Provide the [X, Y] coordinate of the cell's center where the given text is located.  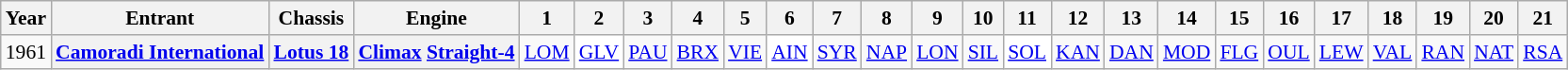
21 [1543, 18]
7 [837, 18]
5 [745, 18]
Entrant [160, 18]
20 [1494, 18]
DAN [1132, 52]
OUL [1288, 52]
SIL [983, 52]
Lotus 18 [311, 52]
MOD [1187, 52]
17 [1341, 18]
SOL [1026, 52]
BRX [699, 52]
12 [1077, 18]
VAL [1393, 52]
14 [1187, 18]
LOM [547, 52]
1961 [26, 52]
10 [983, 18]
VIE [745, 52]
15 [1239, 18]
Chassis [311, 18]
LEW [1341, 52]
11 [1026, 18]
Climax Straight-4 [436, 52]
RSA [1543, 52]
9 [937, 18]
PAU [648, 52]
3 [648, 18]
SYR [837, 52]
KAN [1077, 52]
Year [26, 18]
6 [789, 18]
16 [1288, 18]
13 [1132, 18]
Engine [436, 18]
NAP [887, 52]
NAT [1494, 52]
GLV [599, 52]
2 [599, 18]
LON [937, 52]
19 [1443, 18]
4 [699, 18]
RAN [1443, 52]
AIN [789, 52]
Camoradi International [160, 52]
1 [547, 18]
8 [887, 18]
18 [1393, 18]
FLG [1239, 52]
